Capture the cell that displays the provided text and extract its (x, y) central coordinate. 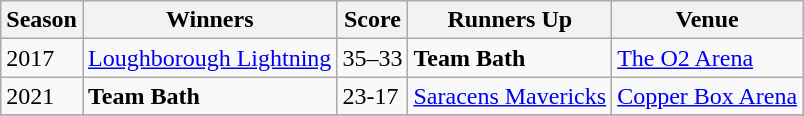
23-17 (372, 96)
The O2 Arena (708, 58)
Runners Up (510, 20)
2021 (42, 96)
2017 (42, 58)
Score (372, 20)
Venue (708, 20)
Saracens Mavericks (510, 96)
Winners (209, 20)
35–33 (372, 58)
Copper Box Arena (708, 96)
Season (42, 20)
Loughborough Lightning (209, 58)
